Locate the cell with the specified text and output its (x, y) center coordinate. 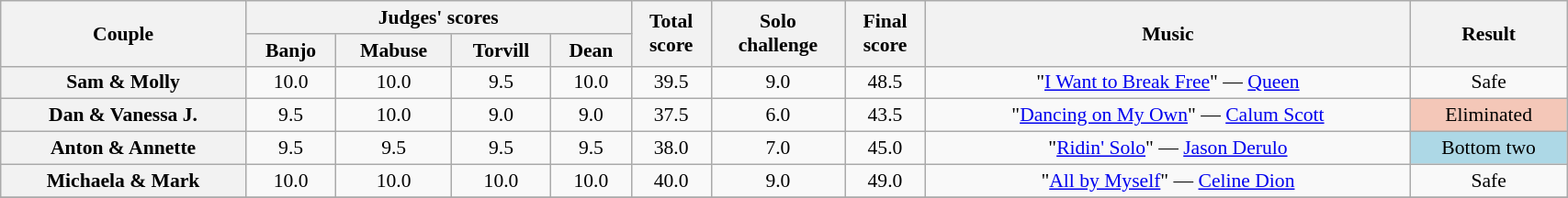
Banjo (290, 50)
Solochallenge (777, 33)
Dan & Vanessa J. (123, 115)
Dean (592, 50)
7.0 (777, 148)
Anton & Annette (123, 148)
Result (1489, 33)
Michaela & Mark (123, 181)
Sam & Molly (123, 82)
6.0 (777, 115)
"Dancing on My Own" — Calum Scott (1168, 115)
48.5 (886, 82)
43.5 (886, 115)
39.5 (671, 82)
Bottom two (1489, 148)
Eliminated (1489, 115)
Music (1168, 33)
Totalscore (671, 33)
38.0 (671, 148)
Finalscore (886, 33)
Mabuse (394, 50)
Couple (123, 33)
"All by Myself" — Celine Dion (1168, 181)
49.0 (886, 181)
37.5 (671, 115)
40.0 (671, 181)
45.0 (886, 148)
Judges' scores (438, 17)
"I Want to Break Free" — Queen (1168, 82)
"Ridin' Solo" — Jason Derulo (1168, 148)
Torvill (501, 50)
